Capture the cell that displays the provided text and extract its (x, y) central coordinate. 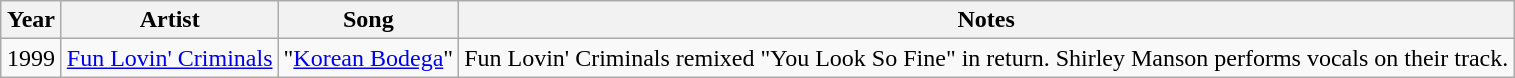
Fun Lovin' Criminals remixed "You Look So Fine" in return. Shirley Manson performs vocals on their track. (986, 58)
Song (368, 20)
Year (32, 20)
Artist (170, 20)
Notes (986, 20)
Fun Lovin' Criminals (170, 58)
"Korean Bodega" (368, 58)
1999 (32, 58)
